Extract the [X, Y] coordinate from the center of the cell holding the provided text.  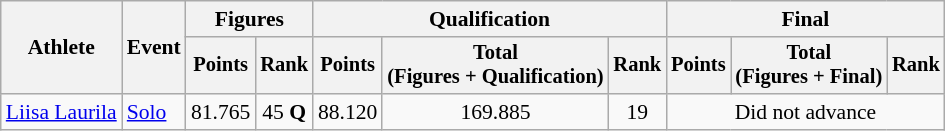
Liisa Laurila [62, 112]
19 [638, 112]
Athlete [62, 48]
Solo [154, 112]
Figures [250, 19]
Final [806, 19]
45 Q [284, 112]
Event [154, 48]
169.885 [495, 112]
Qualification [490, 19]
Did not advance [806, 112]
Total(Figures + Qualification) [495, 66]
Total(Figures + Final) [808, 66]
81.765 [220, 112]
88.120 [348, 112]
